Provide the [X, Y] coordinate of the cell's center where the given text is located.  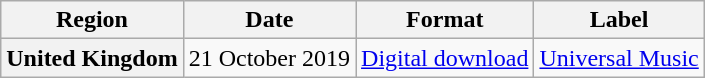
21 October 2019 [269, 58]
Digital download [445, 58]
United Kingdom [92, 58]
Date [269, 20]
Format [445, 20]
Label [619, 20]
Region [92, 20]
Universal Music [619, 58]
